Detect which cell encompasses the target text, then output its (X, Y) center coordinate. 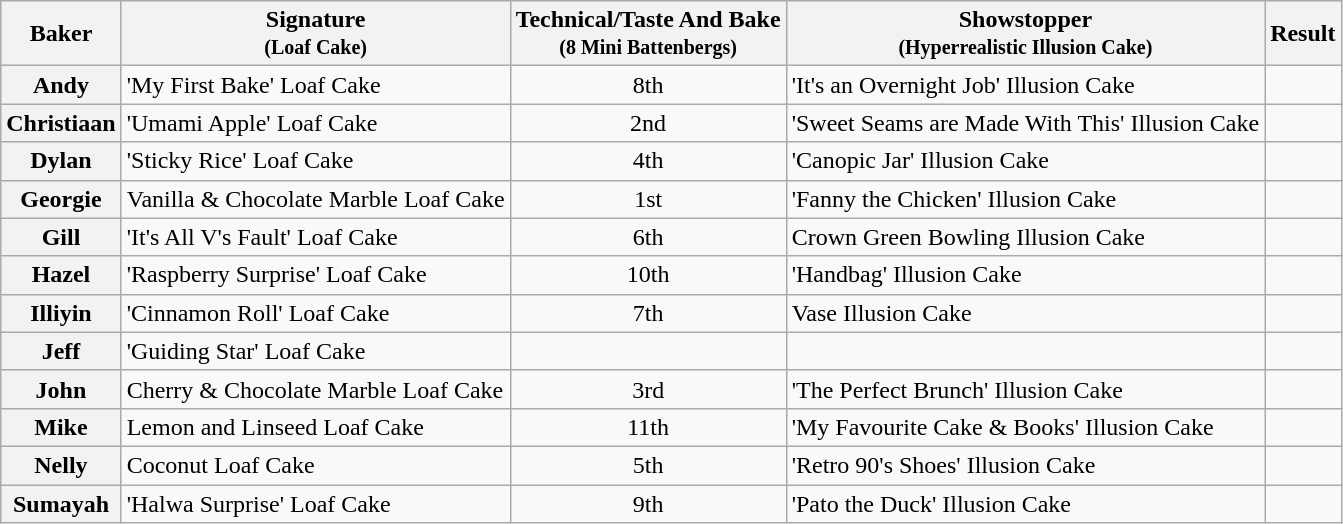
'Handbag' Illusion Cake (1025, 275)
4th (648, 161)
Jeff (61, 351)
6th (648, 237)
'The Perfect Brunch' Illusion Cake (1025, 389)
Mike (61, 427)
11th (648, 427)
Gill (61, 237)
Vanilla & Chocolate Marble Loaf Cake (316, 199)
Georgie (61, 199)
'Fanny the Chicken' Illusion Cake (1025, 199)
'Canopic Jar' Illusion Cake (1025, 161)
Illiyin (61, 313)
Crown Green Bowling Illusion Cake (1025, 237)
'Pato the Duck' Illusion Cake (1025, 503)
'Guiding Star' Loaf Cake (316, 351)
'Sweet Seams are Made With This' Illusion Cake (1025, 123)
Christiaan (61, 123)
Coconut Loaf Cake (316, 465)
9th (648, 503)
Signature (Loaf Cake) (316, 34)
Showstopper (Hyperrealistic Illusion Cake) (1025, 34)
5th (648, 465)
Baker (61, 34)
'Cinnamon Roll' Loaf Cake (316, 313)
Lemon and Linseed Loaf Cake (316, 427)
'Umami Apple' Loaf Cake (316, 123)
'It's All V's Fault' Loaf Cake (316, 237)
Sumayah (61, 503)
2nd (648, 123)
'Halwa Surprise' Loaf Cake (316, 503)
7th (648, 313)
'Raspberry Surprise' Loaf Cake (316, 275)
Andy (61, 85)
Dylan (61, 161)
Vase Illusion Cake (1025, 313)
'Sticky Rice' Loaf Cake (316, 161)
Technical/Taste And Bake (8 Mini Battenbergs) (648, 34)
'It's an Overnight Job' Illusion Cake (1025, 85)
Cherry & Chocolate Marble Loaf Cake (316, 389)
'My Favourite Cake & Books' Illusion Cake (1025, 427)
Result (1303, 34)
1st (648, 199)
3rd (648, 389)
John (61, 389)
'My First Bake' Loaf Cake (316, 85)
8th (648, 85)
'Retro 90's Shoes' Illusion Cake (1025, 465)
10th (648, 275)
Nelly (61, 465)
Hazel (61, 275)
